Find where the given text appears and provide that cell's center as [x, y] coordinate. 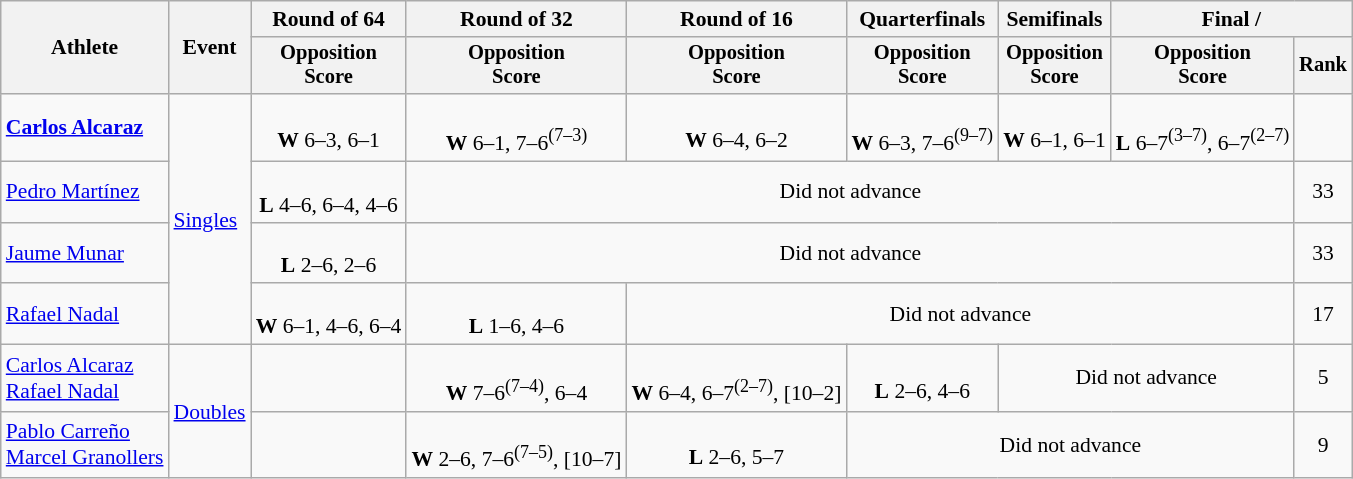
W 7–6(7–4), 6–4 [516, 378]
W 6–4, 6–7(2–7), [10–2] [736, 378]
Quarterfinals [922, 19]
5 [1323, 378]
Rank [1323, 66]
Round of 64 [329, 19]
W 6–3, 6–1 [329, 128]
Round of 32 [516, 19]
L 2–6, 4–6 [922, 378]
Pedro Martínez [85, 192]
W 6–1, 6–1 [1054, 128]
W 2–6, 7–6(7–5), [10–7] [516, 444]
L 1–6, 4–6 [516, 314]
Semifinals [1054, 19]
17 [1323, 314]
W 6–1, 4–6, 6–4 [329, 314]
Doubles [210, 412]
Carlos AlcarazRafael Nadal [85, 378]
L 6–7(3–7), 6–7(2–7) [1202, 128]
W 6–4, 6–2 [736, 128]
Round of 16 [736, 19]
Pablo CarreñoMarcel Granollers [85, 444]
Athlete [85, 48]
Rafael Nadal [85, 314]
L 2–6, 2–6 [329, 252]
9 [1323, 444]
L 2–6, 5–7 [736, 444]
W 6–1, 7–6(7–3) [516, 128]
Jaume Munar [85, 252]
Singles [210, 219]
Event [210, 48]
L 4–6, 6–4, 4–6 [329, 192]
Carlos Alcaraz [85, 128]
W 6–3, 7–6(9–7) [922, 128]
Final / [1232, 19]
